For the text-containing cell, return its midpoint in (x, y) coordinate format. 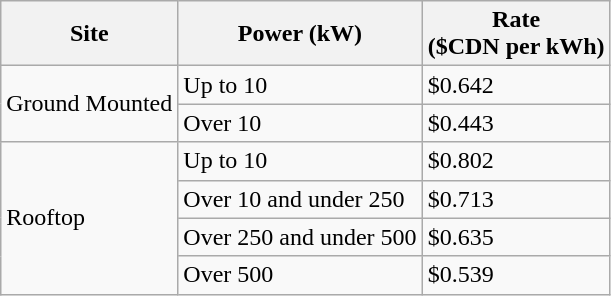
Site (90, 34)
$0.635 (516, 237)
Over 250 and under 500 (300, 237)
$0.802 (516, 161)
Rooftop (90, 218)
Ground Mounted (90, 104)
Over 10 and under 250 (300, 199)
Over 10 (300, 123)
Power (kW) (300, 34)
Rate($CDN per kWh) (516, 34)
Over 500 (300, 275)
$0.539 (516, 275)
$0.713 (516, 199)
$0.443 (516, 123)
$0.642 (516, 85)
